Find where the given text appears and provide that cell's center as (x, y) coordinate. 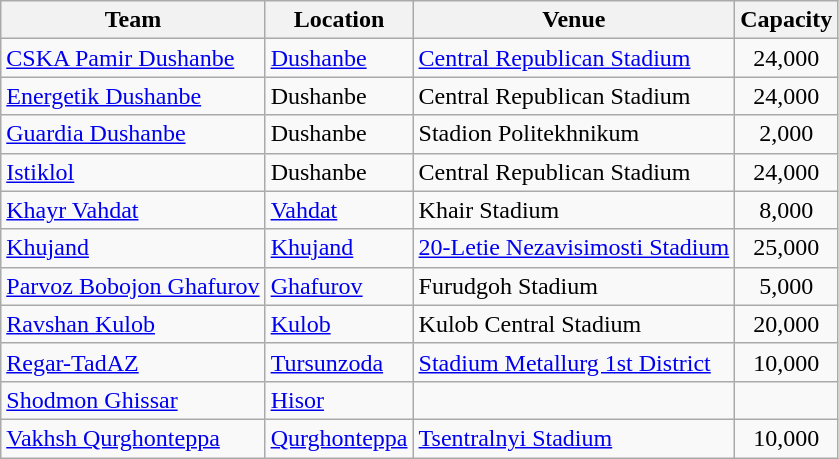
Hisor (339, 400)
Shodmon Ghissar (133, 400)
Ravshan Kulob (133, 324)
Kulob (339, 324)
Khair Stadium (574, 210)
Vakhsh Qurghonteppa (133, 438)
Tsentralnyi Stadium (574, 438)
5,000 (786, 286)
8,000 (786, 210)
20,000 (786, 324)
Regar-TadAZ (133, 362)
Venue (574, 20)
Kulob Central Stadium (574, 324)
20-Letie Nezavisimosti Stadium (574, 248)
Furudgoh Stadium (574, 286)
Capacity (786, 20)
Tursunzoda (339, 362)
Stadium Metallurg 1st District (574, 362)
Energetik Dushanbe (133, 96)
Stadion Politekhnikum (574, 134)
Khayr Vahdat (133, 210)
CSKA Pamir Dushanbe (133, 58)
Ghafurov (339, 286)
Team (133, 20)
Qurghonteppa (339, 438)
25,000 (786, 248)
Parvoz Bobojon Ghafurov (133, 286)
Guardia Dushanbe (133, 134)
Vahdat (339, 210)
Istiklol (133, 172)
Location (339, 20)
2,000 (786, 134)
